Search for the cell housing the specified text and yield its [x, y] center coordinate. 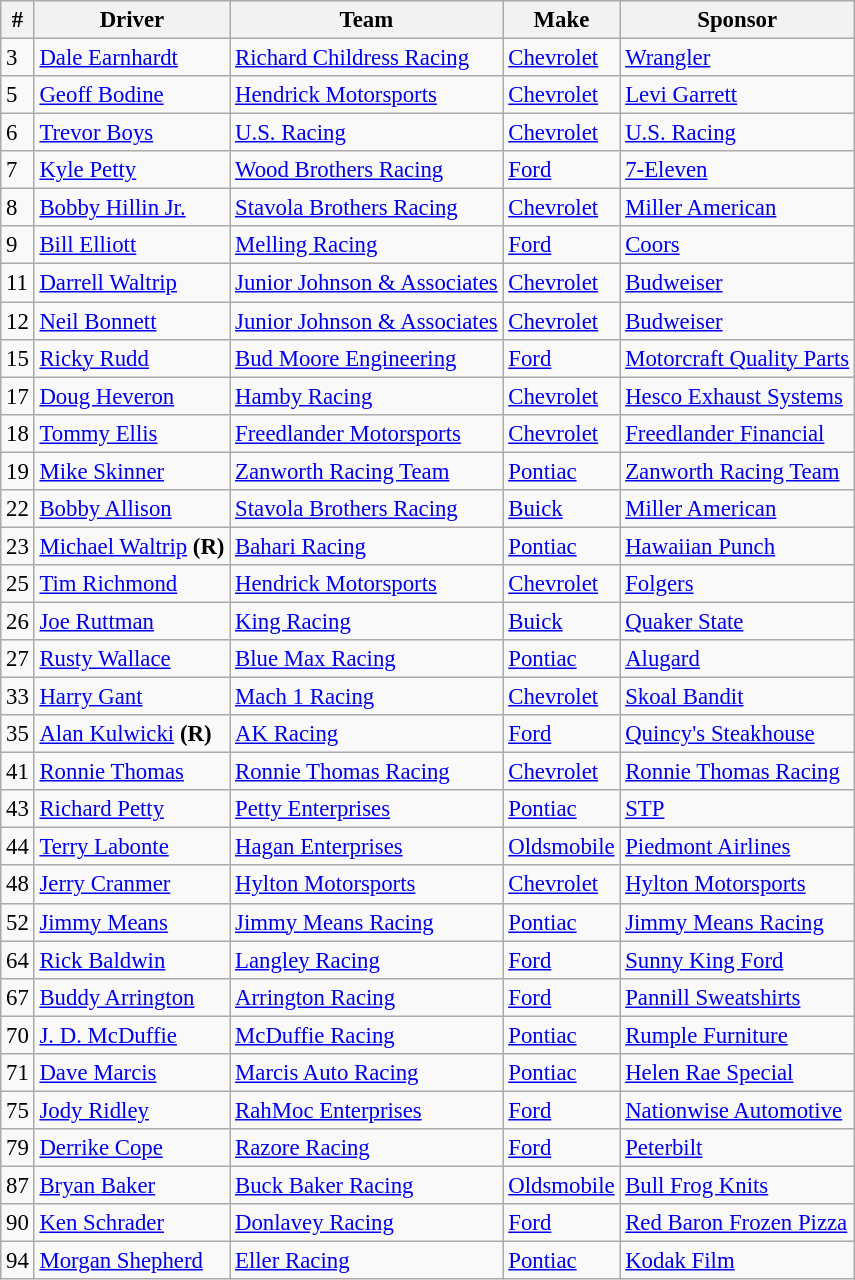
Terry Labonte [132, 847]
# [18, 20]
Mach 1 Racing [366, 697]
33 [18, 697]
Geoff Bodine [132, 95]
Kodak Film [738, 1261]
Make [562, 20]
7-Eleven [738, 170]
Tommy Ellis [132, 433]
44 [18, 847]
Team [366, 20]
Peterbilt [738, 1148]
Quaker State [738, 621]
22 [18, 509]
Richard Childress Racing [366, 58]
5 [18, 95]
Sunny King Ford [738, 960]
J. D. McDuffie [132, 1035]
Ken Schrader [132, 1223]
Wrangler [738, 58]
Rumple Furniture [738, 1035]
Bud Moore Engineering [366, 358]
AK Racing [366, 734]
Hawaiian Punch [738, 546]
71 [18, 1073]
Wood Brothers Racing [366, 170]
Quincy's Steakhouse [738, 734]
Eller Racing [366, 1261]
Langley Racing [366, 960]
Jerry Cranmer [132, 885]
Bull Frog Knits [738, 1185]
Piedmont Airlines [738, 847]
Motorcraft Quality Parts [738, 358]
Tim Richmond [132, 584]
6 [18, 133]
Helen Rae Special [738, 1073]
94 [18, 1261]
Coors [738, 245]
McDuffie Racing [366, 1035]
Bobby Hillin Jr. [132, 208]
87 [18, 1185]
70 [18, 1035]
Hamby Racing [366, 396]
Levi Garrett [738, 95]
Dale Earnhardt [132, 58]
Petty Enterprises [366, 809]
Sponsor [738, 20]
79 [18, 1148]
Rusty Wallace [132, 659]
19 [18, 471]
Blue Max Racing [366, 659]
Richard Petty [132, 809]
Trevor Boys [132, 133]
41 [18, 772]
Buddy Arrington [132, 997]
17 [18, 396]
Michael Waltrip (R) [132, 546]
Hesco Exhaust Systems [738, 396]
Freedlander Motorsports [366, 433]
8 [18, 208]
Nationwise Automotive [738, 1110]
15 [18, 358]
Donlavey Racing [366, 1223]
Arrington Racing [366, 997]
Morgan Shepherd [132, 1261]
9 [18, 245]
Harry Gant [132, 697]
Alan Kulwicki (R) [132, 734]
Ronnie Thomas [132, 772]
RahMoc Enterprises [366, 1110]
Bahari Racing [366, 546]
Bill Elliott [132, 245]
Derrike Cope [132, 1148]
Dave Marcis [132, 1073]
Rick Baldwin [132, 960]
King Racing [366, 621]
64 [18, 960]
Joe Ruttman [132, 621]
Melling Racing [366, 245]
Bobby Allison [132, 509]
Doug Heveron [132, 396]
Alugard [738, 659]
Razore Racing [366, 1148]
Jimmy Means [132, 922]
Jody Ridley [132, 1110]
Kyle Petty [132, 170]
67 [18, 997]
Darrell Waltrip [132, 283]
75 [18, 1110]
7 [18, 170]
Mike Skinner [132, 471]
STP [738, 809]
Neil Bonnett [132, 321]
43 [18, 809]
35 [18, 734]
11 [18, 283]
Pannill Sweatshirts [738, 997]
23 [18, 546]
Folgers [738, 584]
Hagan Enterprises [366, 847]
Freedlander Financial [738, 433]
12 [18, 321]
90 [18, 1223]
27 [18, 659]
Bryan Baker [132, 1185]
25 [18, 584]
Marcis Auto Racing [366, 1073]
Buck Baker Racing [366, 1185]
Ricky Rudd [132, 358]
Red Baron Frozen Pizza [738, 1223]
52 [18, 922]
26 [18, 621]
Driver [132, 20]
Skoal Bandit [738, 697]
18 [18, 433]
48 [18, 885]
3 [18, 58]
